Return (X, Y) of the center of cell containing provided text 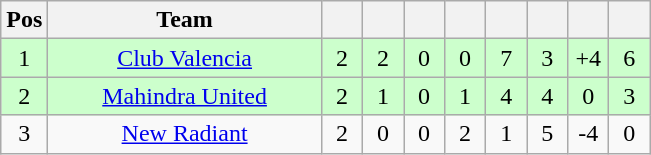
Team (185, 20)
Club Valencia (185, 58)
5 (548, 134)
Mahindra United (185, 96)
New Radiant (185, 134)
6 (630, 58)
Pos (24, 20)
+4 (588, 58)
7 (506, 58)
-4 (588, 134)
